Provide the (x, y) coordinate of the cell's center where the given text is located.  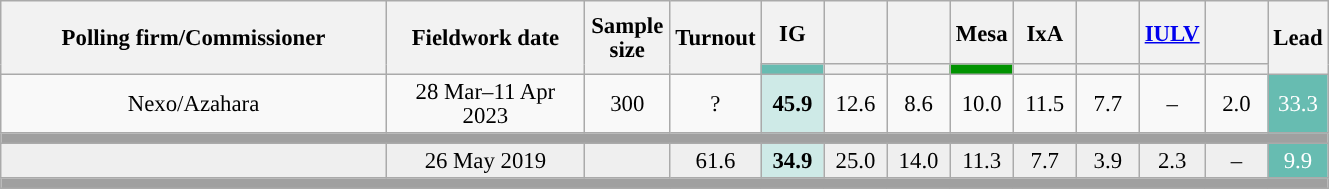
Fieldwork date (485, 38)
3.9 (1108, 162)
10.0 (982, 104)
2.0 (1236, 104)
61.6 (716, 162)
14.0 (918, 162)
11.5 (1044, 104)
IxA (1044, 32)
IULV (1172, 32)
34.9 (792, 162)
28 Mar–11 Apr 2023 (485, 104)
11.3 (982, 162)
26 May 2019 (485, 162)
12.6 (856, 104)
IG (792, 32)
45.9 (792, 104)
Lead (1298, 38)
300 (627, 104)
Nexo/Azahara (194, 104)
8.6 (918, 104)
? (716, 104)
Mesa (982, 32)
2.3 (1172, 162)
9.9 (1298, 162)
25.0 (856, 162)
33.3 (1298, 104)
Polling firm/Commissioner (194, 38)
Turnout (716, 38)
Sample size (627, 38)
